Find where the given text appears and provide that cell's center as (X, Y) coordinate. 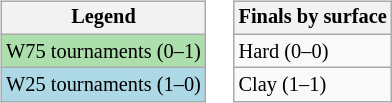
Finals by surface (313, 18)
W25 tournaments (1–0) (103, 85)
W75 tournaments (0–1) (103, 51)
Hard (0–0) (313, 51)
Clay (1–1) (313, 85)
Legend (103, 18)
